Extract the [X, Y] coordinate from the center of the cell holding the provided text.  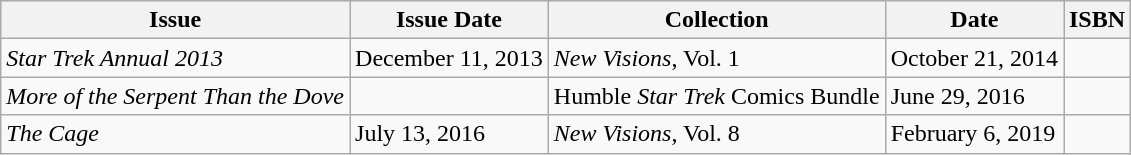
New Visions, Vol. 1 [716, 58]
Humble Star Trek Comics Bundle [716, 96]
October 21, 2014 [974, 58]
Collection [716, 20]
February 6, 2019 [974, 134]
Issue [176, 20]
Date [974, 20]
Issue Date [450, 20]
The Cage [176, 134]
More of the Serpent Than the Dove [176, 96]
June 29, 2016 [974, 96]
New Visions, Vol. 8 [716, 134]
ISBN [1098, 20]
December 11, 2013 [450, 58]
July 13, 2016 [450, 134]
Star Trek Annual 2013 [176, 58]
